Return the (x, y) coordinate for the center point of the cell that contains the specified text.  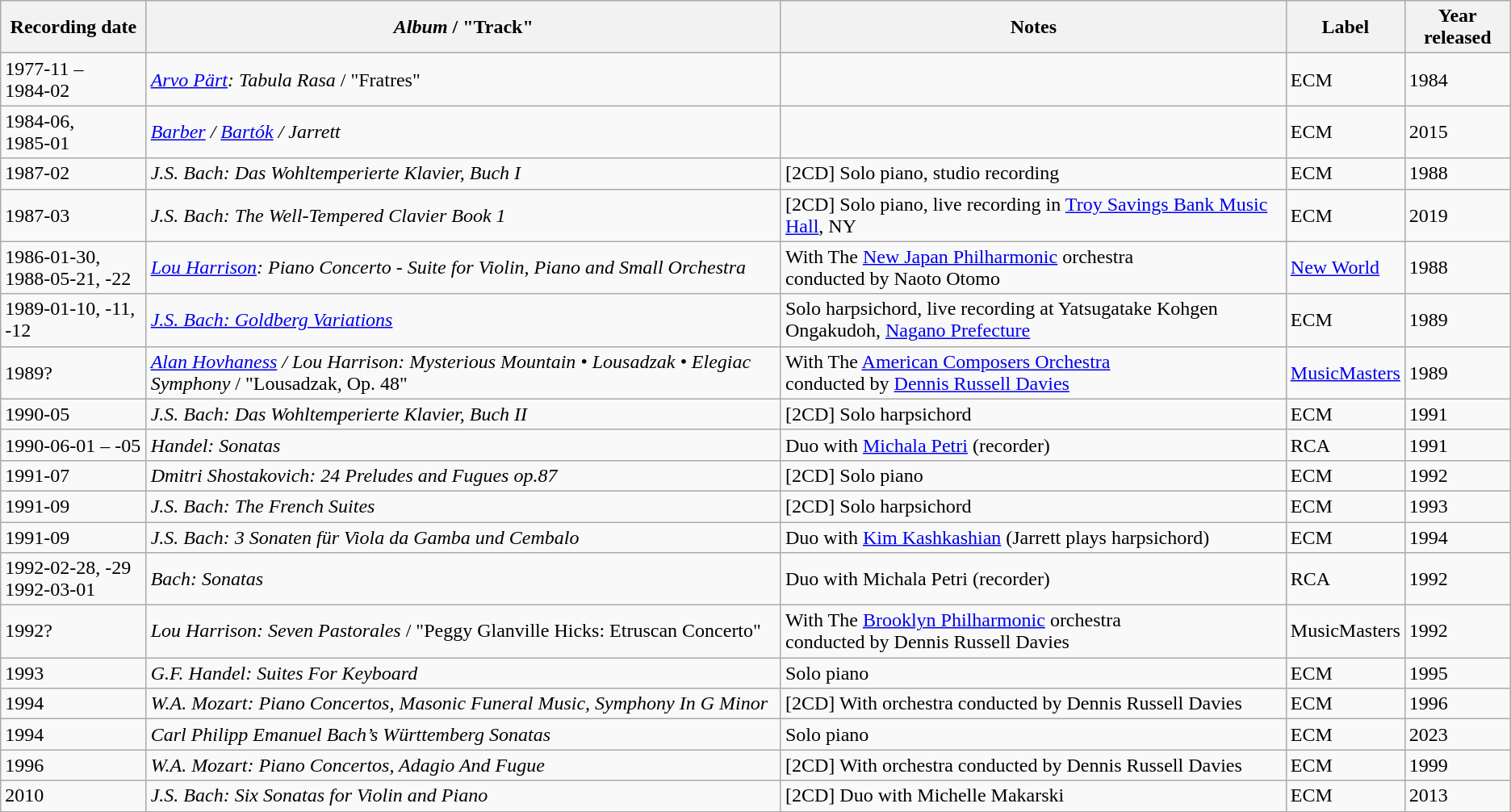
Lou Harrison: Piano Concerto - Suite for Violin, Piano and Small Orchestra (463, 268)
Lou Harrison: Seven Pastorales / "Peggy Glanville Hicks: Etruscan Concerto" (463, 631)
1987-03 (73, 215)
Year released (1458, 27)
J.S. Bach: 3 Sonaten für Viola da Gamba und Cembalo (463, 537)
J.S. Bach: The French Suites (463, 506)
Arvo Pärt: Tabula Rasa / "Fratres" (463, 79)
1992? (73, 631)
1987-02 (73, 174)
Solo harpsichord, live recording at Yatsugatake Kohgen Ongakudoh, Nagano Prefecture (1033, 320)
Dmitri Shostakovich: 24 Preludes and Fugues op.87 (463, 475)
1984-06, 1985-01 (73, 132)
2019 (1458, 215)
Carl Philipp Emanuel Bach’s Württemberg Sonatas (463, 735)
2015 (1458, 132)
W.A. Mozart: Piano Concertos, Masonic Funeral Music, Symphony In G Minor (463, 704)
1995 (1458, 673)
Notes (1033, 27)
2023 (1458, 735)
1989? (73, 373)
Album / "Track" (463, 27)
J.S. Bach: Goldberg Variations (463, 320)
1989-01-10, -11, -12 (73, 320)
Alan Hovhaness / Lou Harrison: Mysterious Mountain • Lousadzak • Elegiac Symphony / "Lousadzak, Op. 48" (463, 373)
J.S. Bach: The Well-Tempered Clavier Book 1 (463, 215)
With The New Japan Philharmonic orchestra conducted by Naoto Otomo (1033, 268)
2010 (73, 796)
1990-05 (73, 414)
Duo with Kim Kashkashian (Jarrett plays harpsichord) (1033, 537)
[2CD] Solo piano, live recording in Troy Savings Bank Music Hall, NY (1033, 215)
1984 (1458, 79)
Recording date (73, 27)
W.A. Mozart: Piano Concertos, Adagio And Fugue (463, 765)
1999 (1458, 765)
[2CD] Duo with Michelle Makarski (1033, 796)
J.S. Bach: Das Wohltemperierte Klavier, Buch I (463, 174)
1977-11 – 1984-02 (73, 79)
J.S. Bach: Six Sonatas for Violin and Piano (463, 796)
New World (1345, 268)
1991-07 (73, 475)
G.F. Handel: Suites For Keyboard (463, 673)
Label (1345, 27)
1992-02-28, -291992-03-01 (73, 580)
Bach: Sonatas (463, 580)
2013 (1458, 796)
[2CD] Solo piano (1033, 475)
Handel: Sonatas (463, 445)
1990-06-01 – -05 (73, 445)
With The Brooklyn Philharmonic orchestra conducted by Dennis Russell Davies (1033, 631)
Barber / Bartók / Jarrett (463, 132)
J.S. Bach: Das Wohltemperierte Klavier, Buch II (463, 414)
[2CD] Solo piano, studio recording (1033, 174)
With The American Composers Orchestra conducted by Dennis Russell Davies (1033, 373)
1986-01-30, 1988-05-21, -22 (73, 268)
